Extract the (x, y) coordinate from the center of the cell holding the provided text.  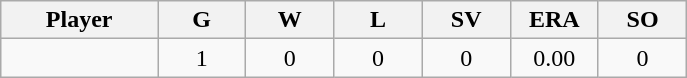
SO (642, 20)
Player (80, 20)
ERA (554, 20)
W (290, 20)
L (378, 20)
0.00 (554, 58)
SV (466, 20)
G (202, 20)
1 (202, 58)
